Return (X, Y) of the center of cell containing provided text 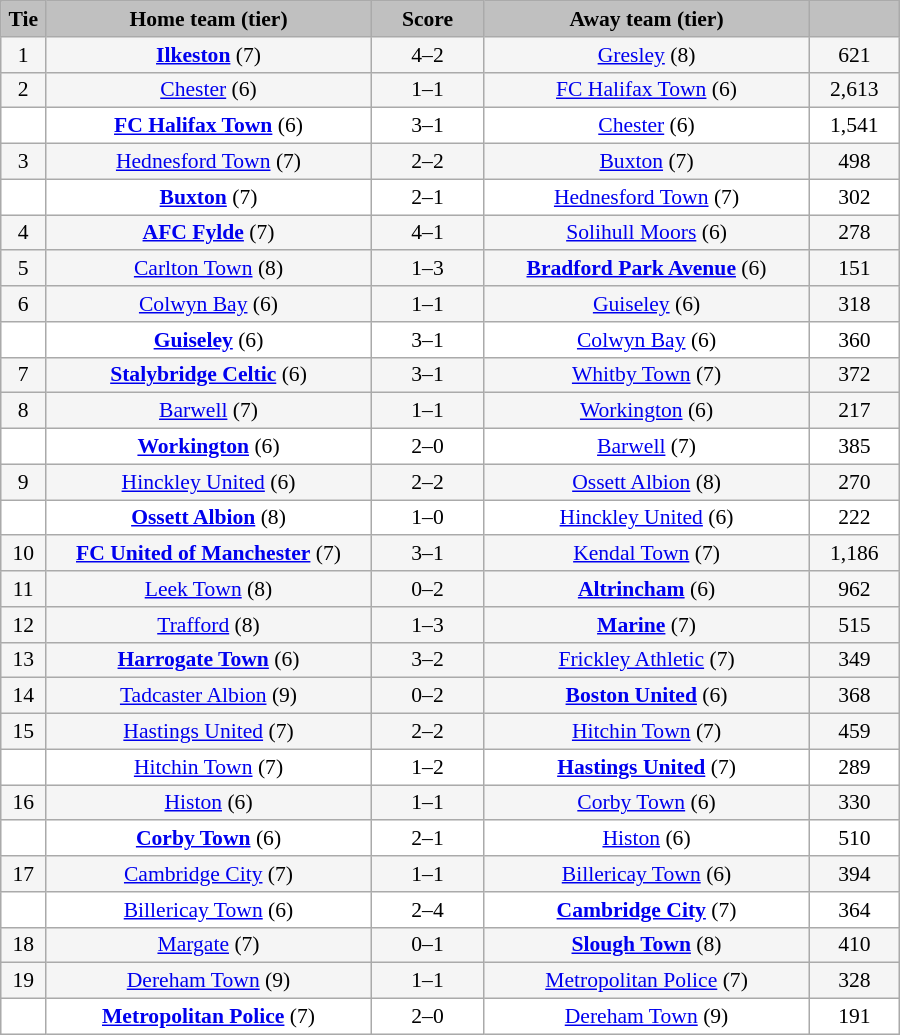
Away team (tier) (647, 19)
328 (854, 981)
Kendal Town (7) (647, 554)
459 (854, 732)
10 (24, 554)
372 (854, 375)
AFC Fylde (7) (209, 233)
Frickley Athletic (7) (647, 660)
Tadcaster Albion (9) (209, 696)
3–2 (427, 660)
385 (854, 447)
11 (24, 589)
1 (24, 55)
3 (24, 162)
962 (854, 589)
Solihull Moors (6) (647, 233)
510 (854, 839)
8 (24, 411)
FC United of Manchester (7) (209, 554)
19 (24, 981)
Bradford Park Avenue (6) (647, 269)
Stalybridge Celtic (6) (209, 375)
Whitby Town (7) (647, 375)
318 (854, 304)
Margate (7) (209, 945)
Harrogate Town (6) (209, 660)
16 (24, 803)
12 (24, 625)
Marine (7) (647, 625)
Trafford (8) (209, 625)
Ilkeston (7) (209, 55)
4–1 (427, 233)
13 (24, 660)
Gresley (8) (647, 55)
4 (24, 233)
Altrincham (6) (647, 589)
410 (854, 945)
1–0 (427, 518)
17 (24, 874)
364 (854, 910)
302 (854, 197)
Score (427, 19)
222 (854, 518)
Carlton Town (8) (209, 269)
6 (24, 304)
394 (854, 874)
270 (854, 482)
0–1 (427, 945)
Leek Town (8) (209, 589)
Boston United (6) (647, 696)
217 (854, 411)
278 (854, 233)
Home team (tier) (209, 19)
289 (854, 767)
9 (24, 482)
349 (854, 660)
330 (854, 803)
1,541 (854, 126)
151 (854, 269)
14 (24, 696)
621 (854, 55)
368 (854, 696)
Slough Town (8) (647, 945)
15 (24, 732)
498 (854, 162)
7 (24, 375)
2–4 (427, 910)
2 (24, 90)
2,613 (854, 90)
1–2 (427, 767)
515 (854, 625)
18 (24, 945)
4–2 (427, 55)
1,186 (854, 554)
Tie (24, 19)
360 (854, 340)
5 (24, 269)
191 (854, 1017)
